Return the (x, y) coordinate for the center point of the cell that contains the specified text.  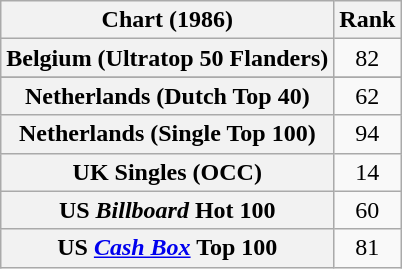
81 (368, 248)
Netherlands (Dutch Top 40) (168, 96)
Belgium (Ultratop 50 Flanders) (168, 58)
US Billboard Hot 100 (168, 210)
82 (368, 58)
US Cash Box Top 100 (168, 248)
UK Singles (OCC) (168, 172)
62 (368, 96)
94 (368, 134)
Rank (368, 20)
Netherlands (Single Top 100) (168, 134)
Chart (1986) (168, 20)
60 (368, 210)
14 (368, 172)
